From the cell containing the given text, extract its center point as [X, Y] coordinate. 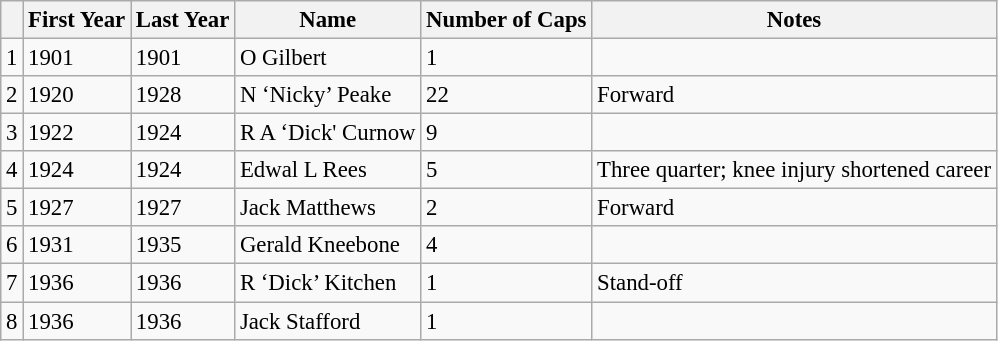
1931 [77, 245]
9 [506, 133]
First Year [77, 20]
1920 [77, 95]
Gerald Kneebone [328, 245]
R A ‘Dick' Curnow [328, 133]
Edwal L Rees [328, 170]
Stand-off [794, 283]
Last Year [183, 20]
N ‘Nicky’ Peake [328, 95]
O Gilbert [328, 58]
6 [12, 245]
22 [506, 95]
Jack Stafford [328, 321]
8 [12, 321]
Number of Caps [506, 20]
3 [12, 133]
R ‘Dick’ Kitchen [328, 283]
Three quarter; knee injury shortened career [794, 170]
Notes [794, 20]
1922 [77, 133]
1935 [183, 245]
7 [12, 283]
1928 [183, 95]
Name [328, 20]
Jack Matthews [328, 208]
